Provide the (X, Y) coordinate of the cell's center where the given text is located.  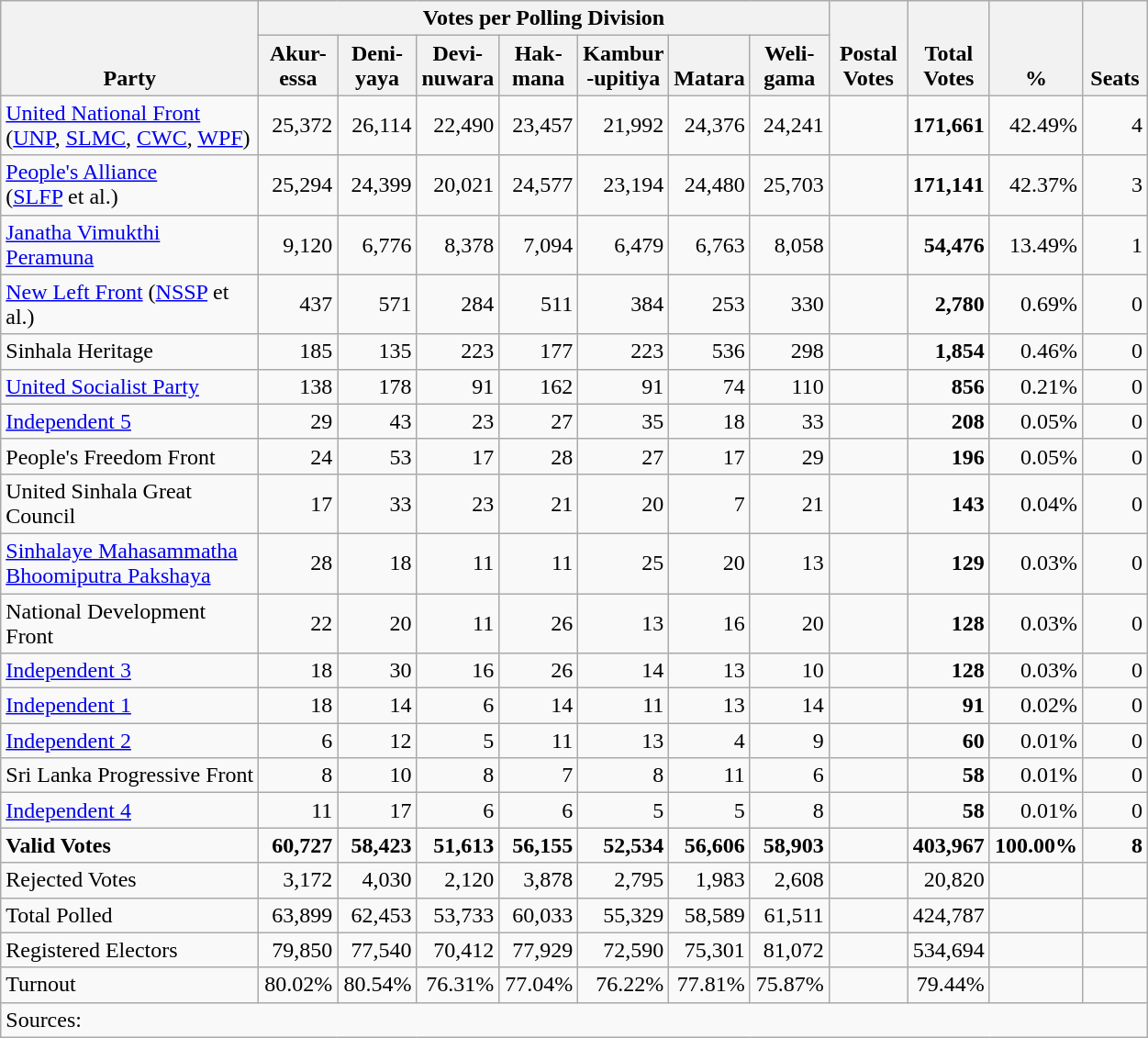
2,795 (624, 880)
Total Polled (130, 915)
53 (377, 456)
1,983 (709, 880)
60 (949, 741)
Kambur-upitiya (624, 66)
403,967 (949, 845)
384 (624, 305)
80.02% (298, 985)
63,899 (298, 915)
Registered Electors (130, 950)
330 (789, 305)
People's Alliance(SLFP et al.) (130, 185)
4,030 (377, 880)
143 (949, 503)
21,992 (624, 125)
81,072 (789, 950)
Sources: (574, 1020)
Total Votes (949, 48)
129 (949, 564)
43 (377, 421)
185 (298, 352)
3 (1114, 185)
United Sinhala Great Council (130, 503)
3,878 (539, 880)
Sri Lanka Progressive Front (130, 776)
56,155 (539, 845)
Seats (1114, 48)
6,776 (377, 244)
0.69% (1035, 305)
35 (624, 421)
8,378 (458, 244)
Hak-mana (539, 66)
1,854 (949, 352)
8,058 (789, 244)
26,114 (377, 125)
76.22% (624, 985)
Independent 5 (130, 421)
42.49% (1035, 125)
55,329 (624, 915)
0.21% (1035, 386)
22,490 (458, 125)
253 (709, 305)
284 (458, 305)
52,534 (624, 845)
25 (624, 564)
76.31% (458, 985)
196 (949, 456)
110 (789, 386)
56,606 (709, 845)
1 (1114, 244)
% (1035, 48)
12 (377, 741)
United National Front(UNP, SLMC, CWC, WPF) (130, 125)
Independent 2 (130, 741)
60,033 (539, 915)
856 (949, 386)
23,457 (539, 125)
25,294 (298, 185)
0.46% (1035, 352)
2,120 (458, 880)
People's Freedom Front (130, 456)
United Socialist Party (130, 386)
77,929 (539, 950)
24,480 (709, 185)
424,787 (949, 915)
0.02% (1035, 706)
77.81% (709, 985)
24,399 (377, 185)
9 (789, 741)
Party (130, 48)
New Left Front (NSSP et al.) (130, 305)
24,376 (709, 125)
53,733 (458, 915)
178 (377, 386)
Rejected Votes (130, 880)
Weli-gama (789, 66)
25,703 (789, 185)
Independent 1 (130, 706)
9,120 (298, 244)
177 (539, 352)
171,661 (949, 125)
Independent 4 (130, 810)
79.44% (949, 985)
70,412 (458, 950)
75.87% (789, 985)
23,194 (624, 185)
75,301 (709, 950)
0.04% (1035, 503)
7,094 (539, 244)
Sinhala Heritage (130, 352)
2,608 (789, 880)
22 (298, 622)
437 (298, 305)
2,780 (949, 305)
162 (539, 386)
30 (377, 671)
77.04% (539, 985)
PostalVotes (868, 48)
58,423 (377, 845)
208 (949, 421)
Janatha Vimukthi Peramuna (130, 244)
80.54% (377, 985)
138 (298, 386)
74 (709, 386)
Independent 3 (130, 671)
171,141 (949, 185)
Matara (709, 66)
54,476 (949, 244)
100.00% (1035, 845)
42.37% (1035, 185)
20,820 (949, 880)
24,241 (789, 125)
77,540 (377, 950)
298 (789, 352)
60,727 (298, 845)
Deni-yaya (377, 66)
79,850 (298, 950)
13.49% (1035, 244)
6,479 (624, 244)
Sinhalaye Mahasammatha Bhoomiputra Pakshaya (130, 564)
135 (377, 352)
61,511 (789, 915)
Valid Votes (130, 845)
6,763 (709, 244)
62,453 (377, 915)
24,577 (539, 185)
Akur-essa (298, 66)
58,589 (709, 915)
25,372 (298, 125)
58,903 (789, 845)
Votes per Polling Division (543, 18)
536 (709, 352)
National Development Front (130, 622)
571 (377, 305)
511 (539, 305)
51,613 (458, 845)
72,590 (624, 950)
20,021 (458, 185)
Turnout (130, 985)
3,172 (298, 880)
Devi-nuwara (458, 66)
534,694 (949, 950)
24 (298, 456)
